Output the [X, Y] coordinate of the center of the cell containing the given text.  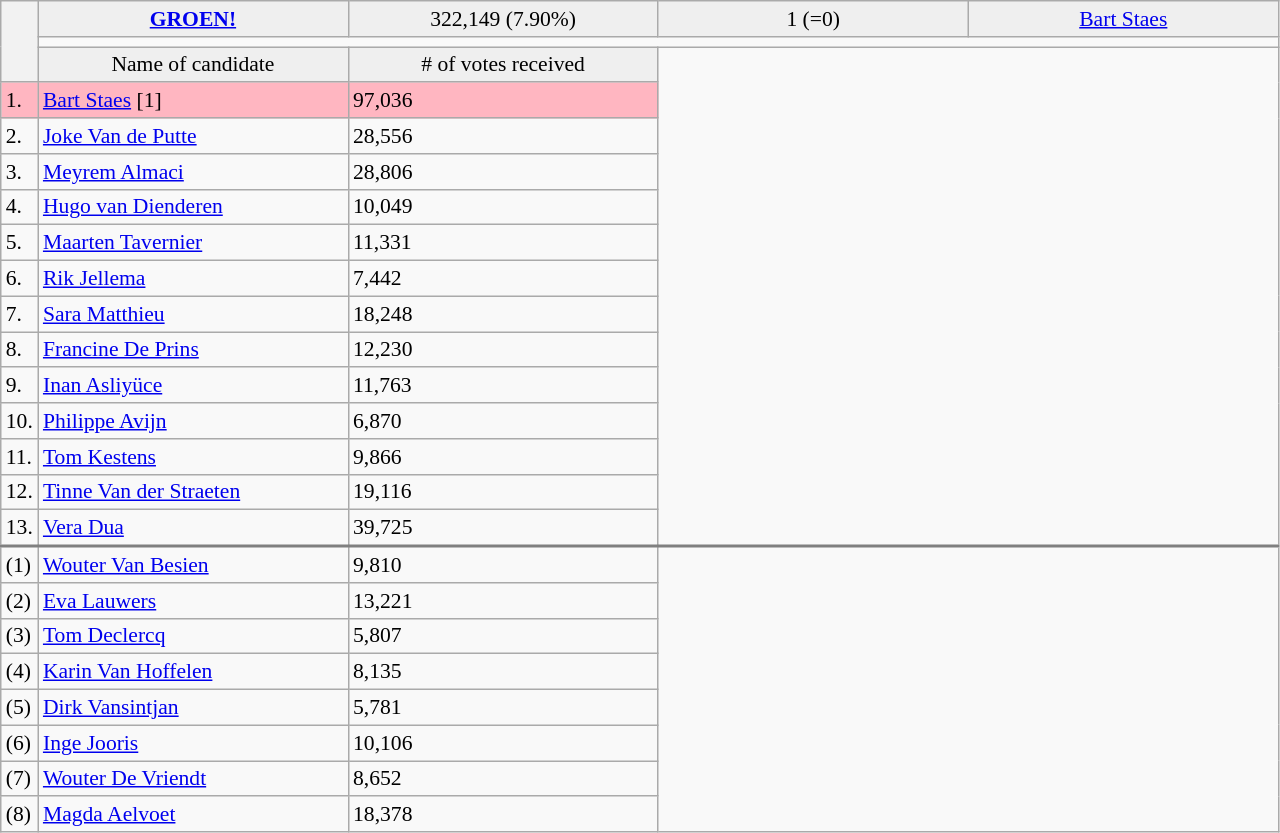
9. [20, 386]
1 (=0) [813, 19]
19,116 [503, 492]
Wouter Van Besien [193, 564]
Inan Asliyüce [193, 386]
1. [20, 101]
8,652 [503, 779]
10,106 [503, 743]
Rik Jellema [193, 279]
10,049 [503, 207]
18,378 [503, 815]
Francine De Prins [193, 350]
Sara Matthieu [193, 314]
(2) [20, 601]
11,763 [503, 386]
(6) [20, 743]
13. [20, 528]
Dirk Vansintjan [193, 708]
Magda Aelvoet [193, 815]
4. [20, 207]
9,810 [503, 564]
(1) [20, 564]
2. [20, 136]
11,331 [503, 243]
(8) [20, 815]
(7) [20, 779]
5,781 [503, 708]
Philippe Avijn [193, 421]
7,442 [503, 279]
Bart Staes [1123, 19]
GROEN! [193, 19]
11. [20, 457]
28,556 [503, 136]
28,806 [503, 172]
Name of candidate [193, 65]
Karin Van Hoffelen [193, 672]
Tom Kestens [193, 457]
39,725 [503, 528]
3. [20, 172]
(3) [20, 636]
Bart Staes [1] [193, 101]
Maarten Tavernier [193, 243]
Hugo van Dienderen [193, 207]
10. [20, 421]
12. [20, 492]
(5) [20, 708]
# of votes received [503, 65]
Inge Jooris [193, 743]
7. [20, 314]
13,221 [503, 601]
Joke Van de Putte [193, 136]
97,036 [503, 101]
Eva Lauwers [193, 601]
12,230 [503, 350]
322,149 (7.90%) [503, 19]
6,870 [503, 421]
Meyrem Almaci [193, 172]
6. [20, 279]
5. [20, 243]
5,807 [503, 636]
8,135 [503, 672]
8. [20, 350]
9,866 [503, 457]
Tom Declercq [193, 636]
(4) [20, 672]
Wouter De Vriendt [193, 779]
Vera Dua [193, 528]
18,248 [503, 314]
Tinne Van der Straeten [193, 492]
